Extract the (X, Y) coordinate from the center of the cell holding the provided text.  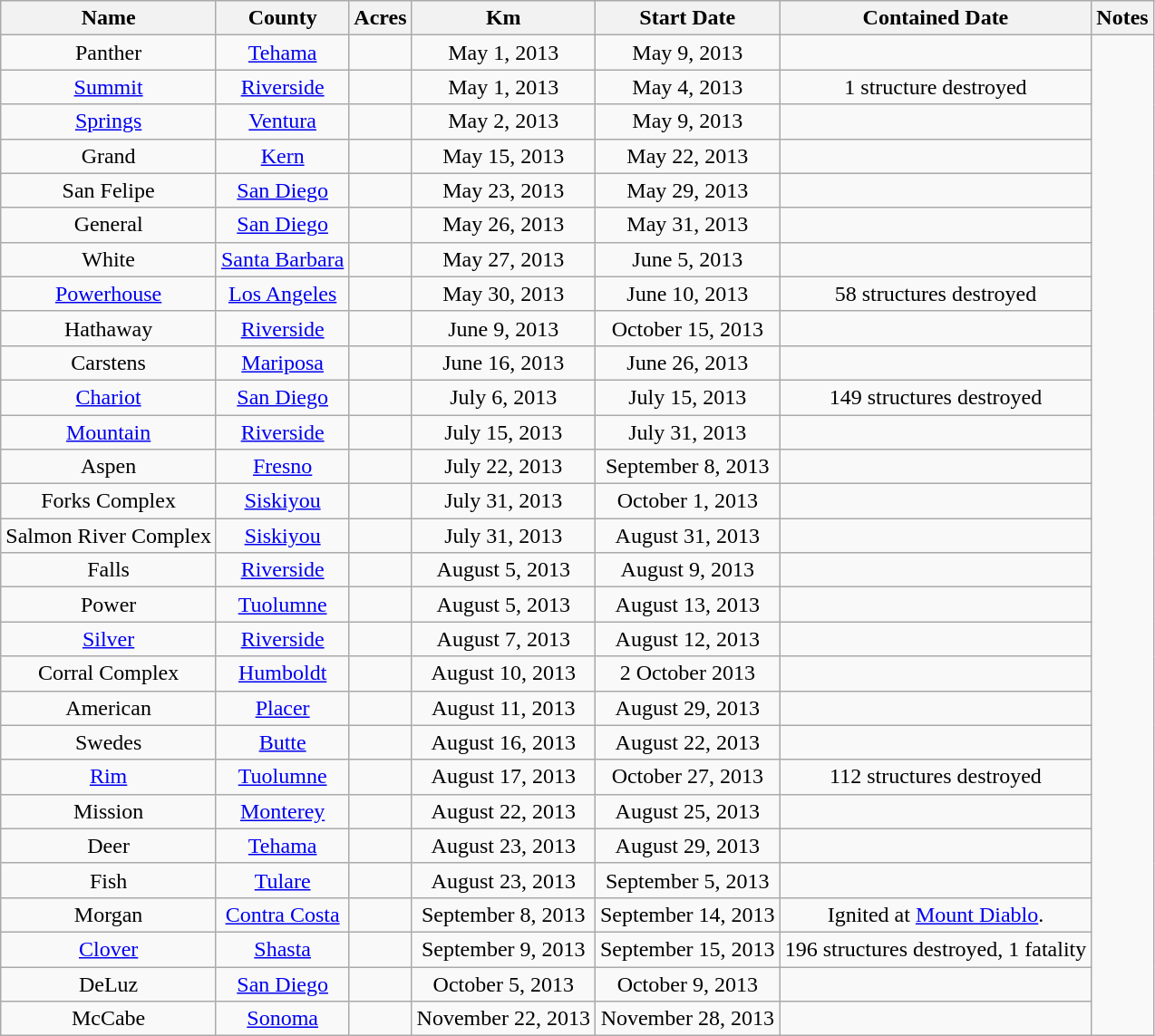
May 22, 2013 (687, 156)
September 5, 2013 (687, 880)
Swedes (109, 742)
General (109, 225)
Sonoma (282, 1019)
August 10, 2013 (503, 673)
Fish (109, 880)
July 22, 2013 (503, 467)
Placer (282, 708)
1 structure destroyed (936, 87)
Ignited at Mount Diablo. (936, 915)
October 15, 2013 (687, 328)
2 October 2013 (687, 673)
November 28, 2013 (687, 1019)
Notes (1122, 18)
Mariposa (282, 363)
August 7, 2013 (503, 639)
Deer (109, 846)
Los Angeles (282, 294)
Mountain (109, 432)
Panther (109, 53)
May 27, 2013 (503, 259)
Summit (109, 87)
Power (109, 605)
May 29, 2013 (687, 190)
May 30, 2013 (503, 294)
Aspen (109, 467)
October 5, 2013 (503, 983)
112 structures destroyed (936, 777)
May 26, 2013 (503, 225)
Tulare (282, 880)
August 25, 2013 (687, 811)
July 6, 2013 (503, 397)
DeLuz (109, 983)
Rim (109, 777)
May 15, 2013 (503, 156)
May 31, 2013 (687, 225)
October 27, 2013 (687, 777)
White (109, 259)
Monterey (282, 811)
McCabe (109, 1019)
November 22, 2013 (503, 1019)
Acres (381, 18)
May 23, 2013 (503, 190)
Grand (109, 156)
Contained Date (936, 18)
Name (109, 18)
Hathaway (109, 328)
September 9, 2013 (503, 949)
196 structures destroyed, 1 fatality (936, 949)
Shasta (282, 949)
June 10, 2013 (687, 294)
Butte (282, 742)
Santa Barbara (282, 259)
Chariot (109, 397)
August 12, 2013 (687, 639)
Salmon River Complex (109, 536)
October 9, 2013 (687, 983)
Silver (109, 639)
August 9, 2013 (687, 570)
May 4, 2013 (687, 87)
Km (503, 18)
Clover (109, 949)
Falls (109, 570)
Springs (109, 121)
Fresno (282, 467)
Corral Complex (109, 673)
August 31, 2013 (687, 536)
August 13, 2013 (687, 605)
Contra Costa (282, 915)
Powerhouse (109, 294)
149 structures destroyed (936, 397)
Forks Complex (109, 501)
September 14, 2013 (687, 915)
Morgan (109, 915)
San Felipe (109, 190)
County (282, 18)
August 16, 2013 (503, 742)
Mission (109, 811)
October 1, 2013 (687, 501)
June 26, 2013 (687, 363)
June 16, 2013 (503, 363)
June 9, 2013 (503, 328)
Kern (282, 156)
June 5, 2013 (687, 259)
August 17, 2013 (503, 777)
May 2, 2013 (503, 121)
58 structures destroyed (936, 294)
August 11, 2013 (503, 708)
September 15, 2013 (687, 949)
Carstens (109, 363)
Humboldt (282, 673)
American (109, 708)
Start Date (687, 18)
Ventura (282, 121)
